Pinpoint the cell where the given text exists, returning its (x, y) midpoint coordinate. 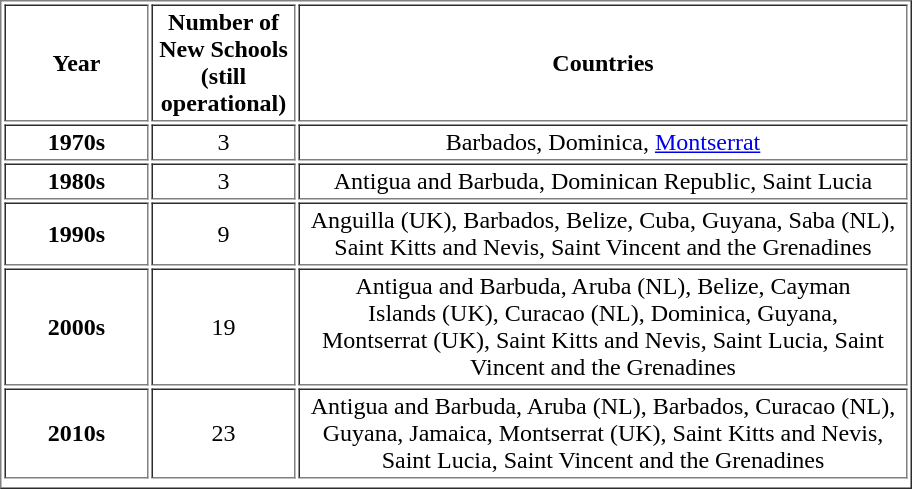
Year (76, 62)
1980s (76, 182)
Antigua and Barbuda, Dominican Republic, Saint Lucia (602, 182)
1990s (76, 234)
Barbados, Dominica, Montserrat (602, 142)
Number of New Schools (still operational) (224, 62)
2000s (76, 326)
Anguilla (UK), Barbados, Belize, Cuba, Guyana, Saba (NL), Saint Kitts and Nevis, Saint Vincent and the Grenadines (602, 234)
2010s (76, 433)
19 (224, 326)
9 (224, 234)
Countries (602, 62)
23 (224, 433)
1970s (76, 142)
